Extract the (X, Y) coordinate from the center of the cell holding the provided text.  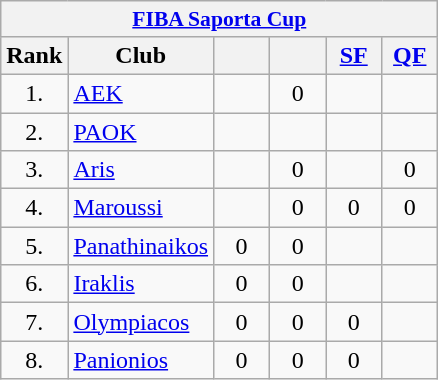
QF (410, 55)
6. (34, 284)
5. (34, 246)
7. (34, 322)
Aris (141, 170)
Rank (34, 55)
FIBA Saporta Cup (220, 19)
Olympiacos (141, 322)
1. (34, 93)
Iraklis (141, 284)
Panionios (141, 360)
2. (34, 131)
Maroussi (141, 208)
8. (34, 360)
Club (141, 55)
Panathinaikos (141, 246)
AEK (141, 93)
3. (34, 170)
SF (354, 55)
PAOK (141, 131)
4. (34, 208)
